Locate the cell with the specified text and output its (X, Y) center coordinate. 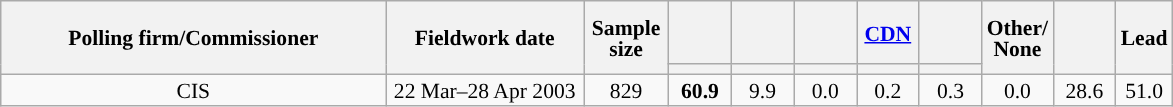
28.6 (1084, 90)
0.2 (888, 90)
Polling firm/Commissioner (194, 38)
Sample size (626, 38)
CIS (194, 90)
Fieldwork date (485, 38)
51.0 (1144, 90)
829 (626, 90)
9.9 (762, 90)
0.3 (950, 90)
22 Mar–28 Apr 2003 (485, 90)
CDN (888, 32)
Other/None (1018, 38)
Lead (1144, 38)
60.9 (700, 90)
